Output the [X, Y] coordinate of the center of the cell containing the given text.  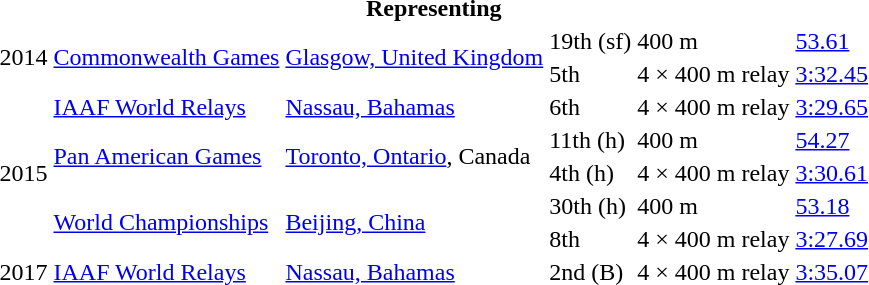
Nassau, Bahamas [414, 107]
6th [590, 107]
30th (h) [590, 206]
Commonwealth Games [166, 58]
IAAF World Relays [166, 107]
4th (h) [590, 173]
Toronto, Ontario, Canada [414, 156]
19th (sf) [590, 41]
Glasgow, United Kingdom [414, 58]
Pan American Games [166, 156]
World Championships [166, 222]
5th [590, 74]
8th [590, 239]
Beijing, China [414, 222]
11th (h) [590, 140]
